Output the [X, Y] coordinate of the center of the cell containing the given text.  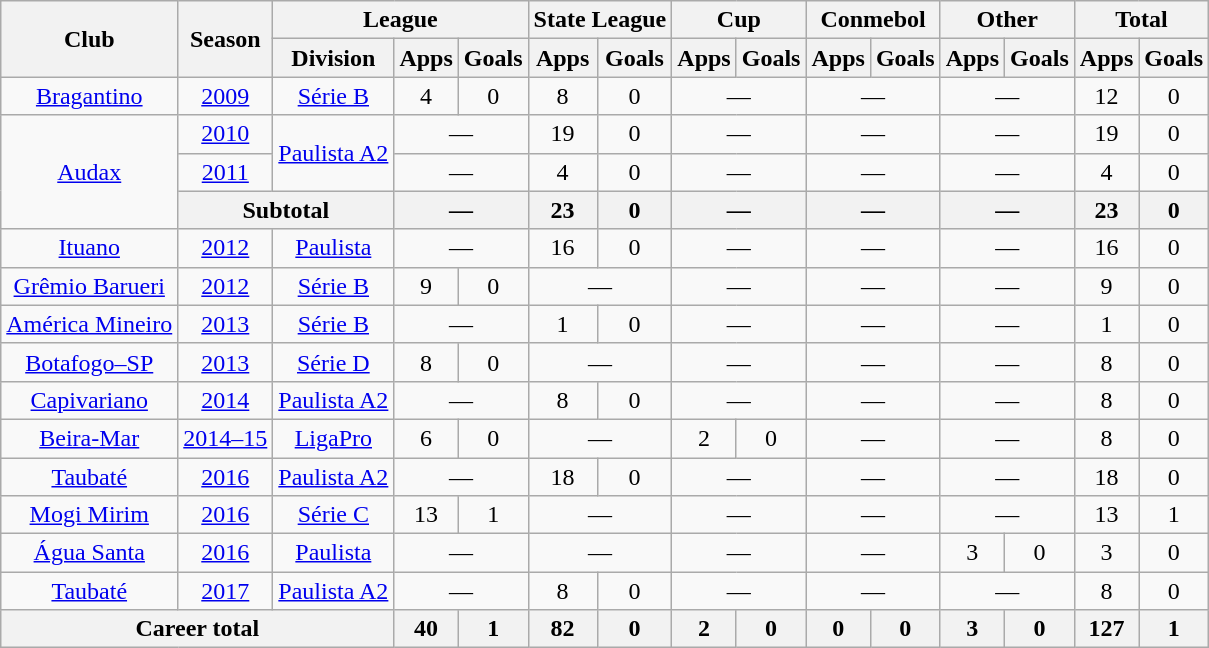
Grêmio Barueri [90, 286]
Subtotal [286, 210]
2014 [226, 400]
América Mineiro [90, 324]
Água Santa [90, 553]
127 [1106, 629]
6 [426, 438]
State League [600, 20]
Botafogo–SP [90, 362]
40 [426, 629]
Cup [739, 20]
Série D [334, 362]
Conmebol [873, 20]
12 [1106, 96]
Bragantino [90, 96]
2017 [226, 591]
2011 [226, 172]
Mogi Mirim [90, 515]
Capivariano [90, 400]
League [400, 20]
LigaPro [334, 438]
Career total [198, 629]
Total [1141, 20]
Other [1007, 20]
Série C [334, 515]
Audax [90, 172]
Season [226, 39]
Division [334, 58]
2014–15 [226, 438]
Ituano [90, 248]
82 [562, 629]
2009 [226, 96]
Club [90, 39]
2010 [226, 134]
Beira-Mar [90, 438]
